Provide the (x, y) coordinate of the cell's center where the given text is located.  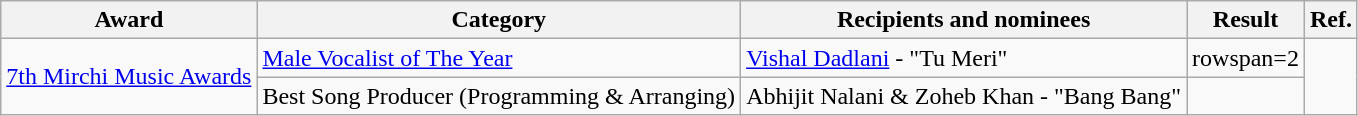
Male Vocalist of The Year (499, 58)
Recipients and nominees (964, 20)
Award (129, 20)
Result (1246, 20)
Ref. (1330, 20)
Abhijit Nalani & Zoheb Khan - "Bang Bang" (964, 96)
rowspan=2 (1246, 58)
7th Mirchi Music Awards (129, 77)
Category (499, 20)
Vishal Dadlani - "Tu Meri" (964, 58)
Best Song Producer (Programming & Arranging) (499, 96)
